Return the (X, Y) coordinate for the center point of the cell that contains the specified text.  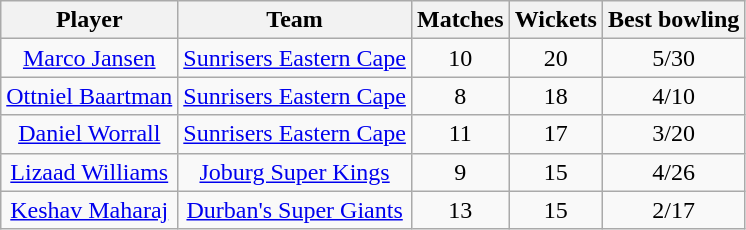
Daniel Worrall (90, 134)
Lizaad Williams (90, 172)
5/30 (673, 58)
13 (460, 210)
8 (460, 96)
11 (460, 134)
Player (90, 20)
Matches (460, 20)
9 (460, 172)
4/26 (673, 172)
Team (295, 20)
Wickets (556, 20)
Best bowling (673, 20)
2/17 (673, 210)
Joburg Super Kings (295, 172)
Keshav Maharaj (90, 210)
Ottniel Baartman (90, 96)
3/20 (673, 134)
4/10 (673, 96)
20 (556, 58)
Durban's Super Giants (295, 210)
10 (460, 58)
Marco Jansen (90, 58)
18 (556, 96)
17 (556, 134)
